Return the [x, y] coordinate for the center point of the cell that contains the specified text.  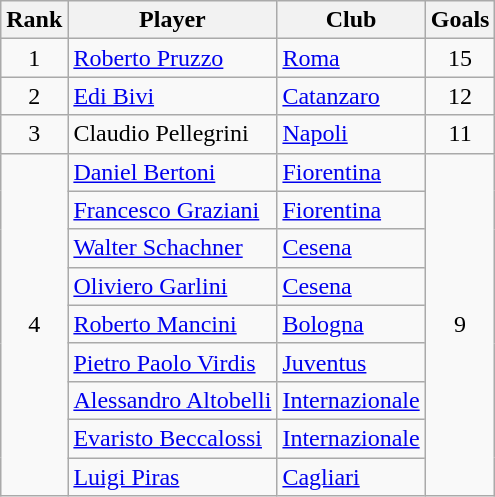
4 [34, 324]
Goals [460, 20]
Pietro Paolo Virdis [172, 362]
Walter Schachner [172, 248]
Claudio Pellegrini [172, 134]
Oliviero Garlini [172, 286]
Napoli [351, 134]
Rank [34, 20]
15 [460, 58]
Cagliari [351, 477]
12 [460, 96]
9 [460, 324]
Luigi Piras [172, 477]
Roberto Pruzzo [172, 58]
Evaristo Beccalossi [172, 438]
1 [34, 58]
Player [172, 20]
Bologna [351, 324]
Club [351, 20]
11 [460, 134]
Roberto Mancini [172, 324]
2 [34, 96]
Francesco Graziani [172, 210]
Alessandro Altobelli [172, 400]
Daniel Bertoni [172, 172]
Juventus [351, 362]
3 [34, 134]
Edi Bivi [172, 96]
Catanzaro [351, 96]
Roma [351, 58]
